Return [x, y] of the center of cell containing provided text 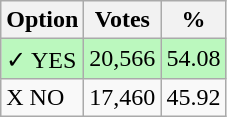
% [194, 20]
54.08 [194, 59]
45.92 [194, 97]
✓ YES [42, 59]
17,460 [122, 97]
20,566 [122, 59]
Option [42, 20]
Votes [122, 20]
X NO [42, 97]
